Scan for the cell matching the given text and deliver its [X, Y] coordinate at center. 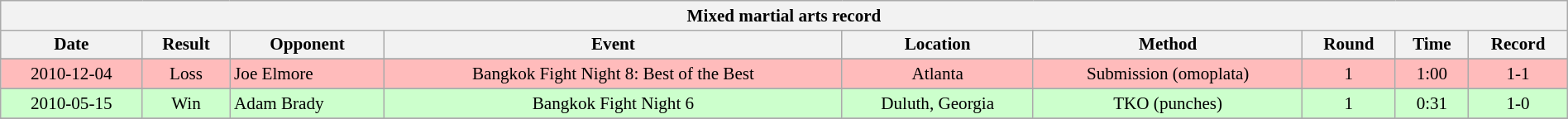
1:00 [1432, 74]
Submission (omoplata) [1168, 74]
Location [938, 45]
Time [1432, 45]
Bangkok Fight Night 8: Best of the Best [614, 74]
Atlanta [938, 74]
0:31 [1432, 102]
1-0 [1518, 102]
Result [186, 45]
Round [1349, 45]
Event [614, 45]
Mixed martial arts record [784, 15]
Duluth, Georgia [938, 102]
Adam Brady [308, 102]
TKO (punches) [1168, 102]
Date [71, 45]
2010-12-04 [71, 74]
Bangkok Fight Night 6 [614, 102]
Method [1168, 45]
Record [1518, 45]
1-1 [1518, 74]
Loss [186, 74]
Joe Elmore [308, 74]
2010-05-15 [71, 102]
Opponent [308, 45]
Win [186, 102]
